Scan for the cell matching the given text and deliver its (X, Y) coordinate at center. 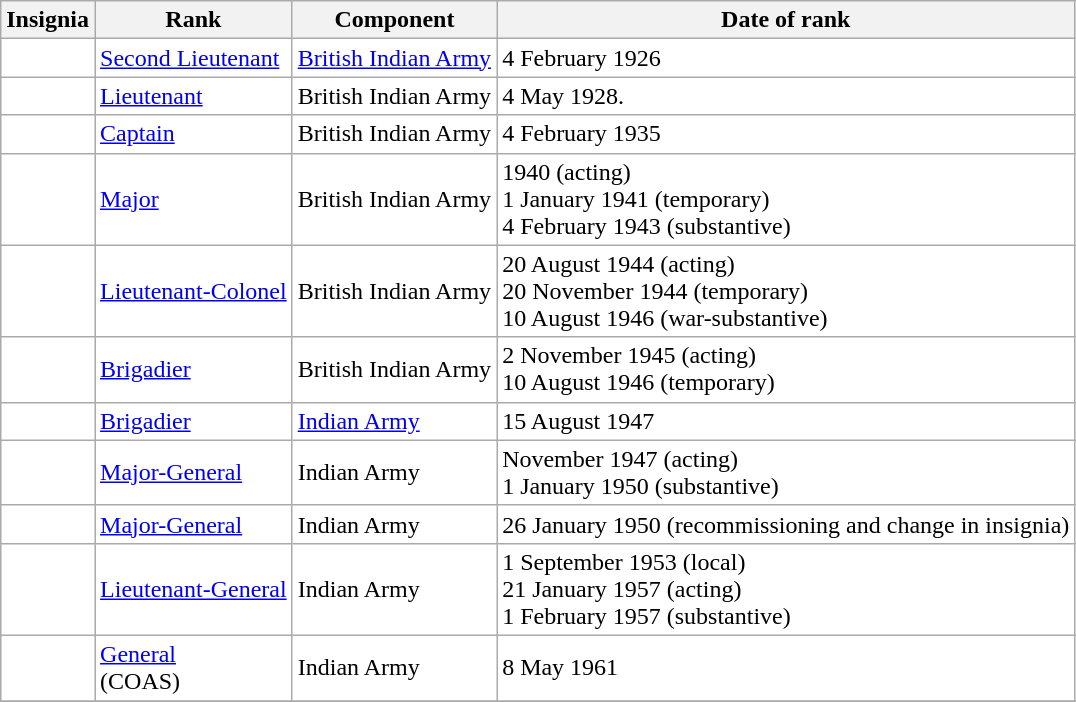
4 February 1935 (786, 134)
4 February 1926 (786, 58)
Lieutenant-Colonel (194, 291)
2 November 1945 (acting)10 August 1946 (temporary) (786, 370)
Captain (194, 134)
4 May 1928. (786, 96)
Date of rank (786, 20)
26 January 1950 (recommissioning and change in insignia) (786, 524)
15 August 1947 (786, 421)
Insignia (48, 20)
Second Lieutenant (194, 58)
Major (194, 199)
Rank (194, 20)
1940 (acting)1 January 1941 (temporary)4 February 1943 (substantive) (786, 199)
8 May 1961 (786, 668)
November 1947 (acting)1 January 1950 (substantive) (786, 472)
General(COAS) (194, 668)
20 August 1944 (acting)20 November 1944 (temporary)10 August 1946 (war-substantive) (786, 291)
1 September 1953 (local)21 January 1957 (acting)1 February 1957 (substantive) (786, 589)
Lieutenant (194, 96)
Lieutenant-General (194, 589)
Component (394, 20)
